Find where the given text appears and provide that cell's center as [X, Y] coordinate. 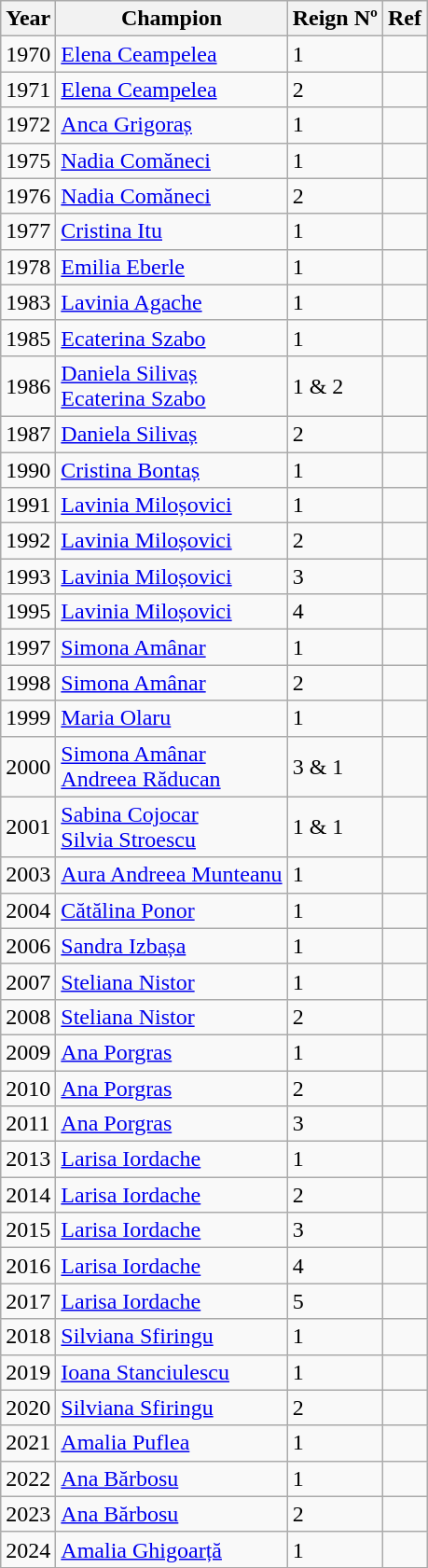
2003 [28, 875]
2008 [28, 1017]
Simona AmânarAndreea Răducan [172, 767]
Cătălina Ponor [172, 910]
2009 [28, 1052]
1993 [28, 576]
1997 [28, 647]
2017 [28, 1301]
Ref [405, 19]
Ecaterina Szabo [172, 338]
2015 [28, 1230]
2007 [28, 981]
1999 [28, 718]
1986 [28, 386]
1970 [28, 54]
2013 [28, 1159]
1995 [28, 612]
2021 [28, 1443]
1 & 2 [335, 386]
1990 [28, 469]
2024 [28, 1549]
1977 [28, 231]
3 & 1 [335, 767]
1972 [28, 125]
Emilia Eberle [172, 267]
Aura Andreea Munteanu [172, 875]
Daniela Silivaș [172, 434]
2018 [28, 1337]
2014 [28, 1195]
2020 [28, 1408]
2006 [28, 946]
2023 [28, 1514]
2010 [28, 1089]
1985 [28, 338]
Sabina CojocarSilvia Stroescu [172, 826]
Maria Olaru [172, 718]
1983 [28, 302]
2016 [28, 1266]
Cristina Itu [172, 231]
2022 [28, 1478]
1992 [28, 541]
2011 [28, 1124]
1976 [28, 196]
Year [28, 19]
5 [335, 1301]
Cristina Bontaș [172, 469]
2001 [28, 826]
1971 [28, 90]
Ioana Stanciulescu [172, 1372]
1975 [28, 160]
1991 [28, 506]
Sandra Izbașa [172, 946]
1998 [28, 683]
1987 [28, 434]
Lavinia Agache [172, 302]
Champion [172, 19]
2004 [28, 910]
1978 [28, 267]
2000 [28, 767]
Amalia Puflea [172, 1443]
Reign Nº [335, 19]
Amalia Ghigoarță [172, 1549]
Daniela SilivașEcaterina Szabo [172, 386]
1 & 1 [335, 826]
2019 [28, 1372]
Anca Grigoraș [172, 125]
